Pinpoint the cell where the given text exists, returning its [X, Y] midpoint coordinate. 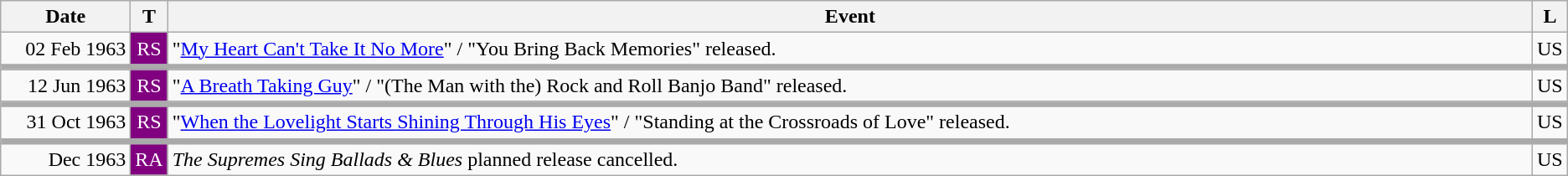
31 Oct 1963 [65, 122]
"When the Lovelight Starts Shining Through His Eyes" / "Standing at the Crossroads of Love" released. [849, 122]
T [149, 17]
L [1550, 17]
"A Breath Taking Guy" / "(The Man with the) Rock and Roll Banjo Band" released. [849, 85]
The Supremes Sing Ballads & Blues planned release cancelled. [849, 159]
Date [65, 17]
02 Feb 1963 [65, 49]
Dec 1963 [65, 159]
12 Jun 1963 [65, 85]
RA [149, 159]
Event [849, 17]
"My Heart Can't Take It No More" / "You Bring Back Memories" released. [849, 49]
